For the text-containing cell, return its midpoint in [X, Y] coordinate format. 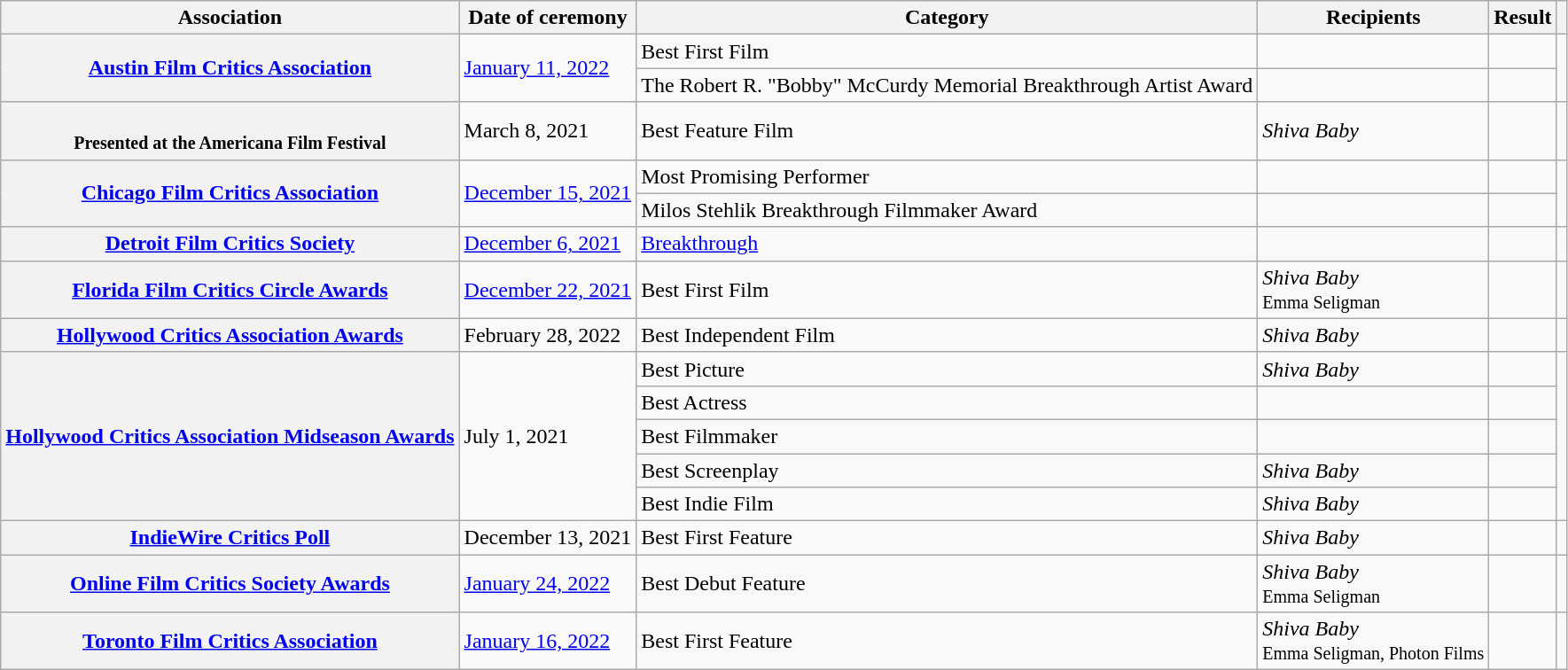
Most Promising Performer [947, 176]
Toronto Film Critics Association [230, 642]
Milos Stehlik Breakthrough Filmmaker Award [947, 210]
Best Actress [947, 402]
Austin Film Critics Association [230, 68]
Best Debut Feature [947, 583]
Result [1523, 18]
Best Feature Film [947, 131]
Hollywood Critics Association Awards [230, 335]
Hollywood Critics Association Midseason Awards [230, 436]
Florida Film Critics Circle Awards [230, 289]
December 13, 2021 [548, 538]
Presented at the Americana Film Festival [230, 131]
Breakthrough [947, 244]
Best Picture [947, 369]
March 8, 2021 [548, 131]
Best Screenplay [947, 471]
Category [947, 18]
Best Indie Film [947, 504]
December 6, 2021 [548, 244]
Best Filmmaker [947, 436]
January 16, 2022 [548, 642]
Shiva BabyEmma Seligman, Photon Films [1374, 642]
Detroit Film Critics Society [230, 244]
February 28, 2022 [548, 335]
July 1, 2021 [548, 436]
Shiva BabyEmma Seligman [1374, 583]
December 22, 2021 [548, 289]
Chicago Film Critics Association [230, 193]
Shiva Baby Emma Seligman [1374, 289]
Recipients [1374, 18]
Association [230, 18]
IndieWire Critics Poll [230, 538]
The Robert R. "Bobby" McCurdy Memorial Breakthrough Artist Award [947, 85]
Online Film Critics Society Awards [230, 583]
Date of ceremony [548, 18]
January 24, 2022 [548, 583]
Best Independent Film [947, 335]
December 15, 2021 [548, 193]
January 11, 2022 [548, 68]
